Provide the [X, Y] coordinate of the cell's center where the given text is located.  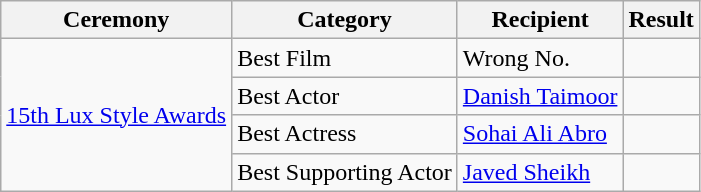
Result [661, 20]
Javed Sheikh [540, 172]
Wrong No. [540, 58]
Sohai Ali Abro [540, 134]
Best Actor [345, 96]
Category [345, 20]
Ceremony [116, 20]
Best Actress [345, 134]
Best Supporting Actor [345, 172]
Recipient [540, 20]
Danish Taimoor [540, 96]
15th Lux Style Awards [116, 115]
Best Film [345, 58]
